Return the [x, y] coordinate for the center point of the cell that contains the specified text.  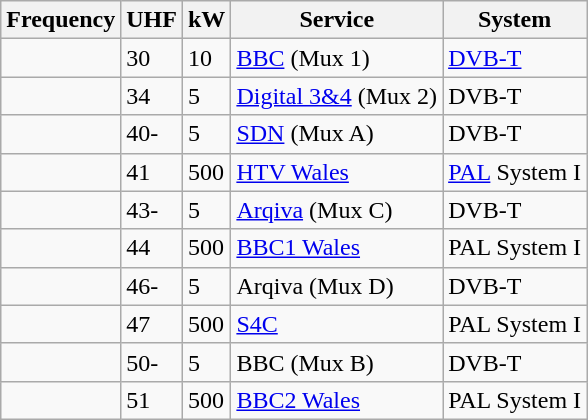
Arqiva (Mux C) [337, 210]
Arqiva (Mux D) [337, 286]
BBC (Mux B) [337, 362]
43- [152, 210]
46- [152, 286]
10 [206, 58]
BBC (Mux 1) [337, 58]
Service [337, 20]
HTV Wales [337, 172]
50- [152, 362]
S4C [337, 324]
kW [206, 20]
SDN (Mux A) [337, 134]
BBC1 Wales [337, 248]
41 [152, 172]
System [515, 20]
Digital 3&4 (Mux 2) [337, 96]
34 [152, 96]
40- [152, 134]
47 [152, 324]
BBC2 Wales [337, 400]
44 [152, 248]
UHF [152, 20]
51 [152, 400]
30 [152, 58]
Frequency [61, 20]
